Find where the given text appears and provide that cell's center as [x, y] coordinate. 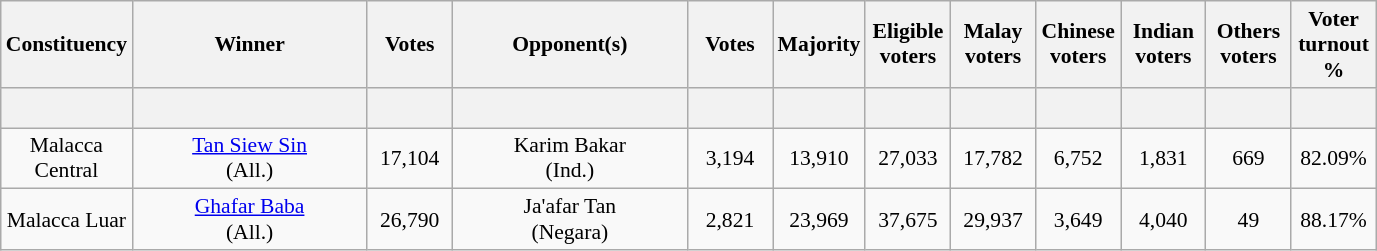
13,910 [820, 158]
Ja'afar Tan(Negara) [570, 220]
Opponent(s) [570, 44]
Malacca Central [66, 158]
3,194 [730, 158]
Ghafar Baba(All.) [250, 220]
Malacca Luar [66, 220]
Others voters [1248, 44]
Chinese voters [1078, 44]
26,790 [410, 220]
88.17% [1334, 220]
1,831 [1164, 158]
Voter turnout % [1334, 44]
Majority [820, 44]
6,752 [1078, 158]
17,104 [410, 158]
Malay voters [992, 44]
82.09% [1334, 158]
23,969 [820, 220]
669 [1248, 158]
27,033 [908, 158]
37,675 [908, 220]
Indian voters [1164, 44]
Karim Bakar(Ind.) [570, 158]
3,649 [1078, 220]
4,040 [1164, 220]
29,937 [992, 220]
Tan Siew Sin(All.) [250, 158]
17,782 [992, 158]
Constituency [66, 44]
Eligible voters [908, 44]
Winner [250, 44]
2,821 [730, 220]
49 [1248, 220]
